Provide the (x, y) coordinate of the cell's center where the given text is located.  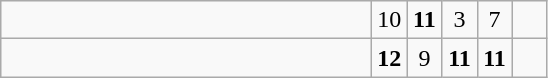
12 (390, 58)
10 (390, 20)
9 (424, 58)
3 (460, 20)
7 (494, 20)
